Detect which cell encompasses the target text, then output its (X, Y) center coordinate. 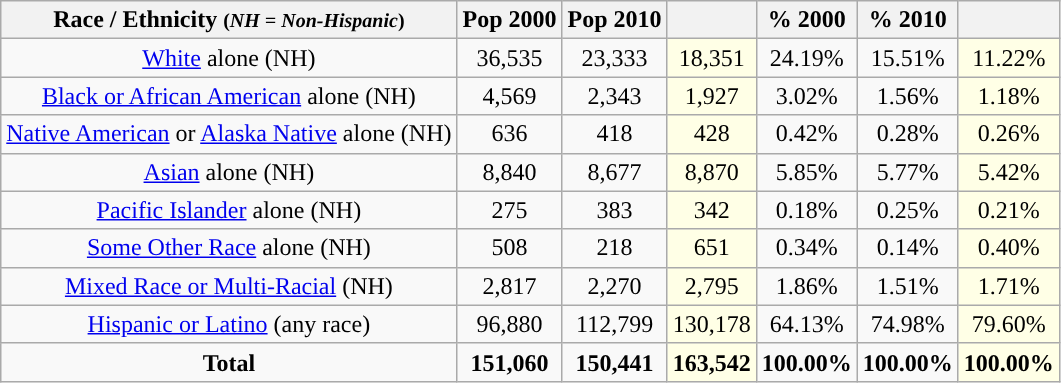
383 (614, 210)
1.56% (908, 96)
Asian alone (NH) (229, 172)
1.71% (1008, 286)
0.18% (806, 210)
2,817 (510, 286)
Total (229, 362)
0.14% (908, 248)
Black or African American alone (NH) (229, 96)
White alone (NH) (229, 58)
218 (614, 248)
18,351 (712, 58)
0.28% (908, 134)
Pop 2000 (510, 20)
96,880 (510, 324)
418 (614, 134)
428 (712, 134)
0.42% (806, 134)
Hispanic or Latino (any race) (229, 324)
23,333 (614, 58)
508 (510, 248)
3.02% (806, 96)
8,840 (510, 172)
2,795 (712, 286)
1.18% (1008, 96)
Some Other Race alone (NH) (229, 248)
636 (510, 134)
2,343 (614, 96)
1,927 (712, 96)
24.19% (806, 58)
1.51% (908, 286)
Mixed Race or Multi-Racial (NH) (229, 286)
79.60% (1008, 324)
Native American or Alaska Native alone (NH) (229, 134)
651 (712, 248)
8,870 (712, 172)
4,569 (510, 96)
11.22% (1008, 58)
36,535 (510, 58)
% 2000 (806, 20)
Pop 2010 (614, 20)
Pacific Islander alone (NH) (229, 210)
130,178 (712, 324)
2,270 (614, 286)
0.40% (1008, 248)
0.21% (1008, 210)
5.85% (806, 172)
0.25% (908, 210)
8,677 (614, 172)
64.13% (806, 324)
0.26% (1008, 134)
342 (712, 210)
275 (510, 210)
150,441 (614, 362)
151,060 (510, 362)
112,799 (614, 324)
5.42% (1008, 172)
1.86% (806, 286)
74.98% (908, 324)
5.77% (908, 172)
% 2010 (908, 20)
15.51% (908, 58)
0.34% (806, 248)
Race / Ethnicity (NH = Non-Hispanic) (229, 20)
163,542 (712, 362)
